Return the [x, y] coordinate for the center point of the cell that contains the specified text.  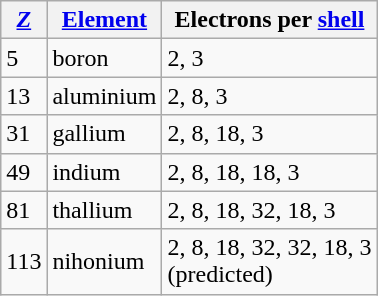
nihonium [104, 262]
2, 8, 18, 32, 32, 18, 3(predicted) [270, 262]
5 [24, 58]
113 [24, 262]
2, 3 [270, 58]
2, 8, 18, 32, 18, 3 [270, 210]
2, 8, 18, 3 [270, 134]
13 [24, 96]
49 [24, 172]
indium [104, 172]
aluminium [104, 96]
81 [24, 210]
Electrons per shell [270, 20]
2, 8, 3 [270, 96]
Element [104, 20]
31 [24, 134]
2, 8, 18, 18, 3 [270, 172]
boron [104, 58]
Z [24, 20]
thallium [104, 210]
gallium [104, 134]
